Detect which cell encompasses the target text, then output its (X, Y) center coordinate. 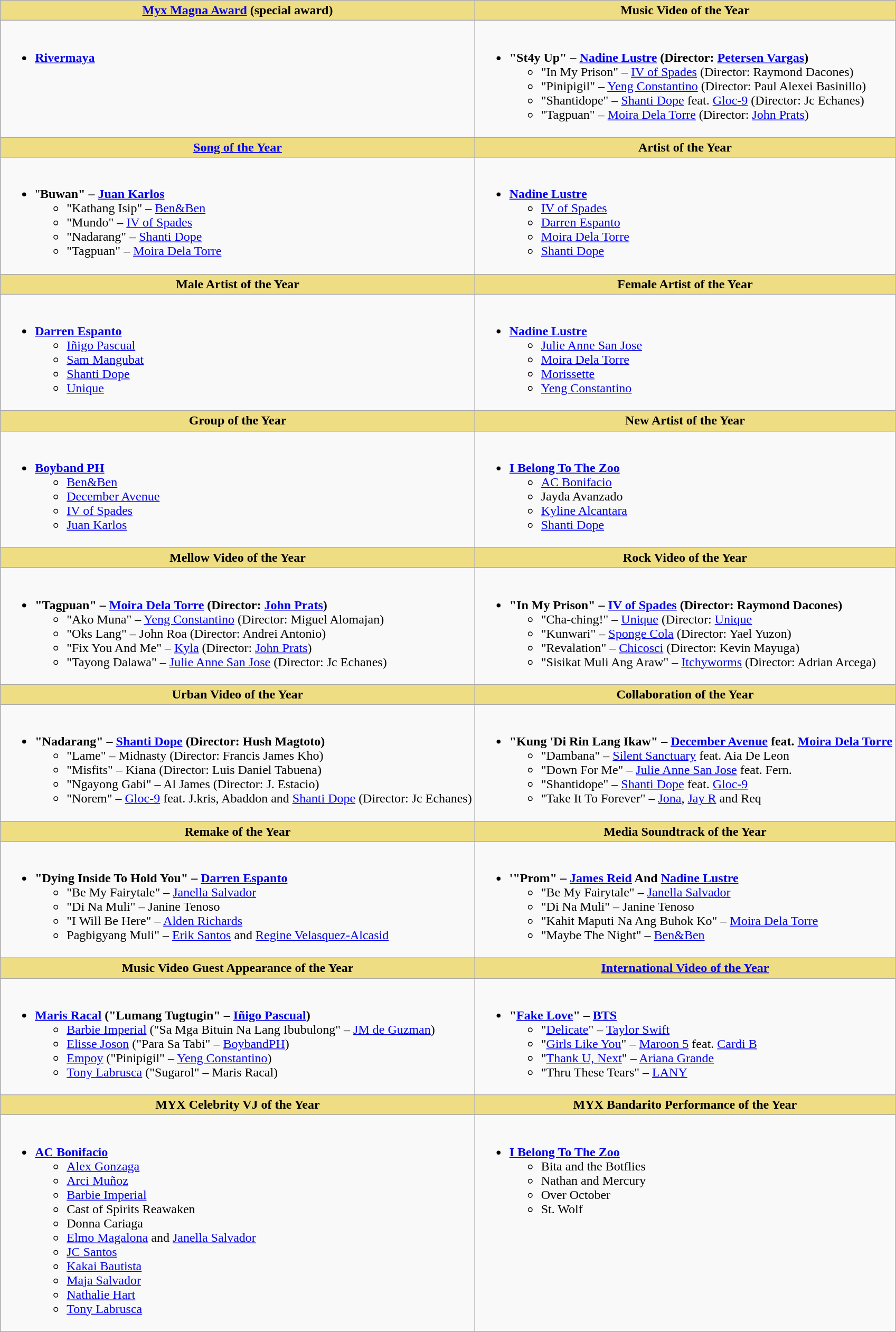
"Buwan" – Juan Karlos"Kathang Isip" – Ben&Ben"Mundo" – IV of Spades"Nadarang" – Shanti Dope"Tagpuan" – Moira Dela Torre (238, 215)
Mellow Video of the Year (238, 558)
Artist of the Year (685, 147)
I Belong To The ZooBita and the BotfliesNathan and MercuryOver OctoberSt. Wolf (685, 1223)
"Fake Love" – BTS"Delicate" – Taylor Swift"Girls Like You" – Maroon 5 feat. Cardi B"Thank U, Next" – Ariana Grande"Thru These Tears" – LANY (685, 1037)
Remake of the Year (238, 832)
MYX Celebrity VJ of the Year (238, 1105)
Rivermaya (238, 79)
MYX Bandarito Performance of the Year (685, 1105)
Boyband PHBen&BenDecember AvenueIV of SpadesJuan Karlos (238, 489)
New Artist of the Year (685, 421)
International Video of the Year (685, 968)
I Belong To The ZooAC BonifacioJayda AvanzadoKyline AlcantaraShanti Dope (685, 489)
Male Artist of the Year (238, 284)
Urban Video of the Year (238, 694)
Media Soundtrack of the Year (685, 832)
Darren EspantoIñigo PascualSam MangubatShanti DopeUnique (238, 353)
Myx Magna Award (special award) (238, 11)
Nadine LustreJulie Anne San JoseMoira Dela TorreMorissetteYeng Constantino (685, 353)
Song of the Year (238, 147)
Rock Video of the Year (685, 558)
Collaboration of the Year (685, 694)
Music Video Guest Appearance of the Year (238, 968)
Group of the Year (238, 421)
Female Artist of the Year (685, 284)
Nadine LustreIV of SpadesDarren EspantoMoira Dela TorreShanti Dope (685, 215)
Music Video of the Year (685, 11)
